Return the (x, y) coordinate for the center point of the cell that contains the specified text.  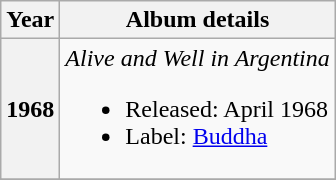
Year (30, 20)
Alive and Well in ArgentinaReleased: April 1968Label: Buddha (198, 109)
1968 (30, 109)
Album details (198, 20)
